For the text-containing cell, return its midpoint in [x, y] coordinate format. 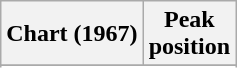
Chart (1967) [72, 34]
Peak position [189, 34]
